Search for the cell housing the specified text and yield its (x, y) center coordinate. 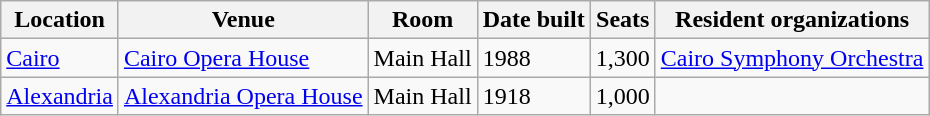
Seats (622, 20)
1988 (534, 58)
Resident organizations (792, 20)
Venue (243, 20)
Cairo (60, 58)
Cairo Opera House (243, 58)
1,300 (622, 58)
Date built (534, 20)
Room (422, 20)
1,000 (622, 96)
1918 (534, 96)
Cairo Symphony Orchestra (792, 58)
Alexandria Opera House (243, 96)
Alexandria (60, 96)
Location (60, 20)
